Provide the (x, y) coordinate of the cell's center where the given text is located.  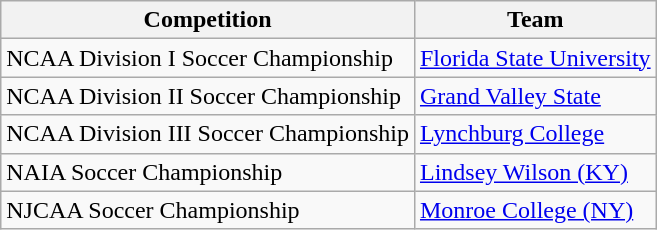
NCAA Division II Soccer Championship (208, 96)
NCAA Division III Soccer Championship (208, 134)
Team (535, 20)
Lindsey Wilson (KY) (535, 172)
NCAA Division I Soccer Championship (208, 58)
Monroe College (NY) (535, 210)
Competition (208, 20)
NJCAA Soccer Championship (208, 210)
NAIA Soccer Championship (208, 172)
Grand Valley State (535, 96)
Lynchburg College (535, 134)
Florida State University (535, 58)
